Return the [x, y] coordinate for the center point of the cell that contains the specified text.  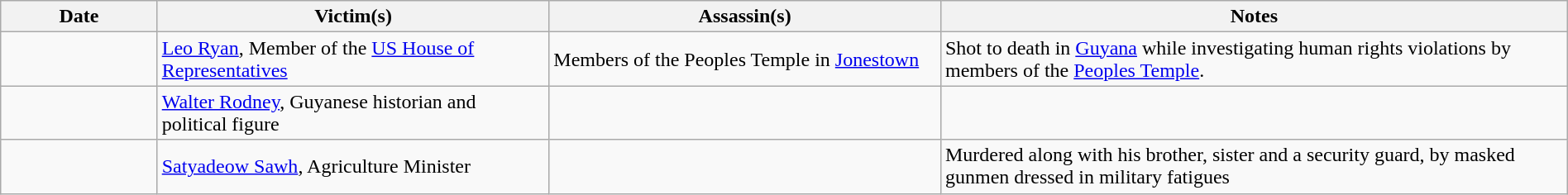
Leo Ryan, Member of the US House of Representatives [353, 59]
Victim(s) [353, 17]
Murdered along with his brother, sister and a security guard, by masked gunmen dressed in military fatigues [1254, 167]
Shot to death in Guyana while investigating human rights violations by members of the Peoples Temple. [1254, 59]
Date [79, 17]
Notes [1254, 17]
Assassin(s) [745, 17]
Satyadeow Sawh, Agriculture Minister [353, 167]
Walter Rodney, Guyanese historian and political figure [353, 112]
Members of the Peoples Temple in Jonestown [745, 59]
